From the cell containing the given text, extract its center point as (X, Y) coordinate. 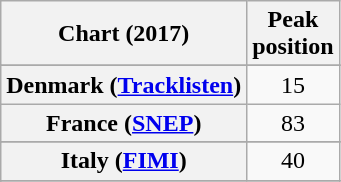
40 (293, 161)
15 (293, 85)
Chart (2017) (124, 34)
Denmark (Tracklisten) (124, 85)
Peakposition (293, 34)
France (SNEP) (124, 123)
Italy (FIMI) (124, 161)
83 (293, 123)
